Extract the [X, Y] coordinate from the center of the cell holding the provided text.  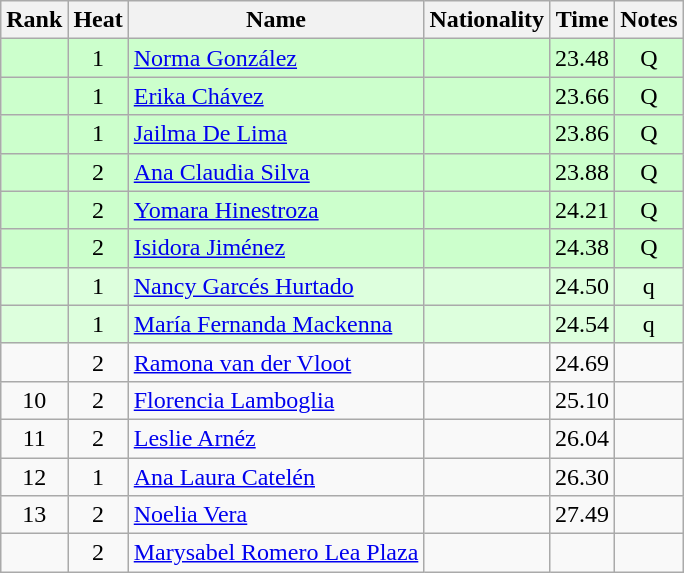
24.21 [582, 210]
Notes [649, 20]
Time [582, 20]
Heat [98, 20]
10 [34, 400]
Ana Laura Catelén [276, 477]
Norma González [276, 58]
12 [34, 477]
27.49 [582, 515]
María Fernanda Mackenna [276, 324]
24.50 [582, 286]
Nationality [487, 20]
13 [34, 515]
Ramona van der Vloot [276, 362]
Erika Chávez [276, 96]
25.10 [582, 400]
Nancy Garcés Hurtado [276, 286]
23.66 [582, 96]
26.04 [582, 438]
23.48 [582, 58]
26.30 [582, 477]
Name [276, 20]
Marysabel Romero Lea Plaza [276, 553]
Florencia Lamboglia [276, 400]
Isidora Jiménez [276, 248]
23.88 [582, 172]
Yomara Hinestroza [276, 210]
24.69 [582, 362]
11 [34, 438]
23.86 [582, 134]
Rank [34, 20]
Noelia Vera [276, 515]
Jailma De Lima [276, 134]
24.54 [582, 324]
24.38 [582, 248]
Ana Claudia Silva [276, 172]
Leslie Arnéz [276, 438]
